Detect which cell encompasses the target text, then output its [x, y] center coordinate. 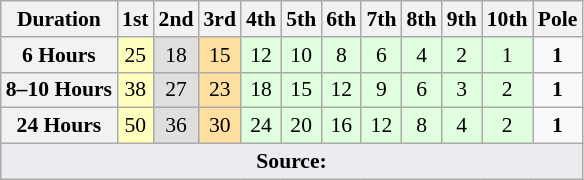
Source: [292, 162]
6th [341, 19]
50 [136, 126]
1st [136, 19]
23 [220, 90]
24 Hours [59, 126]
30 [220, 126]
9th [462, 19]
3 [462, 90]
Pole [558, 19]
20 [301, 126]
38 [136, 90]
7th [381, 19]
36 [176, 126]
10 [301, 55]
8–10 Hours [59, 90]
2nd [176, 19]
27 [176, 90]
9 [381, 90]
25 [136, 55]
24 [261, 126]
Duration [59, 19]
6 Hours [59, 55]
10th [508, 19]
5th [301, 19]
4th [261, 19]
8th [421, 19]
16 [341, 126]
3rd [220, 19]
